Locate the cell with the specified text and output its [X, Y] center coordinate. 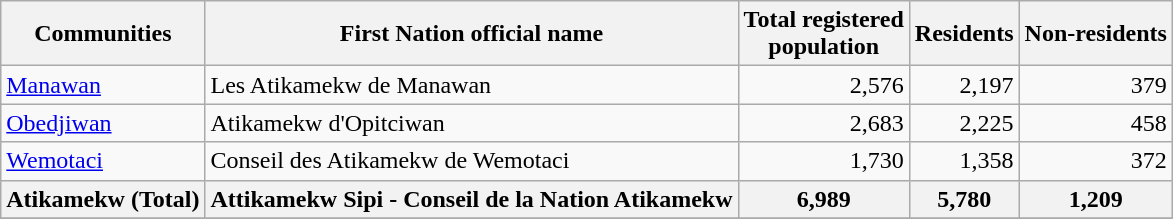
Obedjiwan [103, 123]
Communities [103, 34]
372 [1096, 161]
6,989 [824, 199]
Manawan [103, 85]
Atikamekw (Total) [103, 199]
Non-residents [1096, 34]
2,225 [964, 123]
Atikamekw d'Opitciwan [472, 123]
1,209 [1096, 199]
379 [1096, 85]
2,683 [824, 123]
Les Atikamekw de Manawan [472, 85]
Conseil des Atikamekw de Wemotaci [472, 161]
5,780 [964, 199]
1,730 [824, 161]
1,358 [964, 161]
Attikamekw Sipi - Conseil de la Nation Atikamekw [472, 199]
Total registeredpopulation [824, 34]
458 [1096, 123]
Wemotaci [103, 161]
First Nation official name [472, 34]
2,576 [824, 85]
2,197 [964, 85]
Residents [964, 34]
